Determine the [X, Y] coordinate at the center of the cell enclosing the given text.  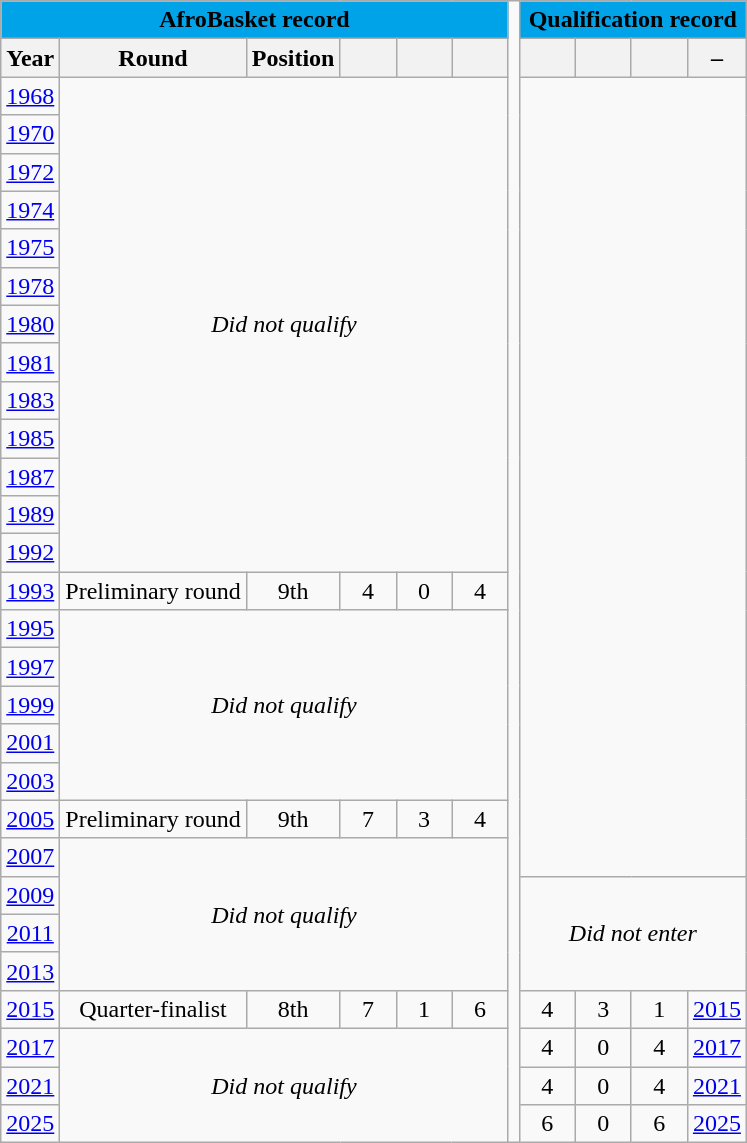
Round [153, 58]
1992 [30, 553]
1997 [30, 667]
1975 [30, 248]
2009 [30, 895]
AfroBasket record [254, 20]
1981 [30, 362]
1993 [30, 591]
1989 [30, 515]
1987 [30, 477]
1972 [30, 172]
2001 [30, 743]
8th [293, 1009]
1978 [30, 286]
1980 [30, 324]
2011 [30, 933]
2003 [30, 781]
1985 [30, 438]
2013 [30, 971]
Qualification record [632, 20]
– [716, 58]
2005 [30, 819]
1968 [30, 96]
1983 [30, 400]
Quarter-finalist [153, 1009]
Year [30, 58]
1995 [30, 629]
Did not enter [632, 933]
1974 [30, 210]
1999 [30, 705]
2007 [30, 857]
1970 [30, 134]
Position [293, 58]
